For the text-containing cell, return its midpoint in [X, Y] coordinate format. 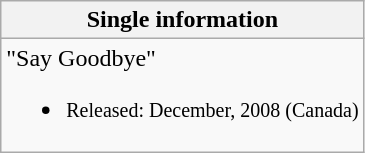
Single information [182, 20]
"Say Goodbye"Released: December, 2008 (Canada) [182, 96]
